Detect which cell encompasses the target text, then output its (x, y) center coordinate. 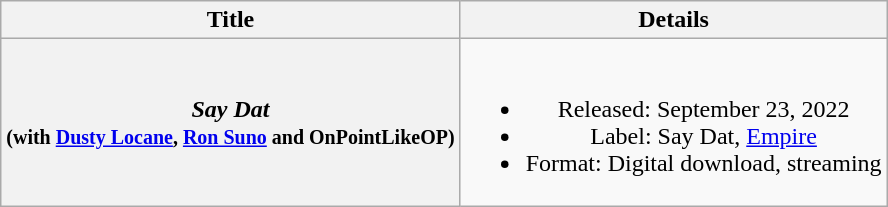
Details (674, 20)
Say Dat(with Dusty Locane, Ron Suno and OnPointLikeOP) (230, 122)
Released: September 23, 2022Label: Say Dat, EmpireFormat: Digital download, streaming (674, 122)
Title (230, 20)
